Extract the [X, Y] coordinate from the center of the cell holding the provided text.  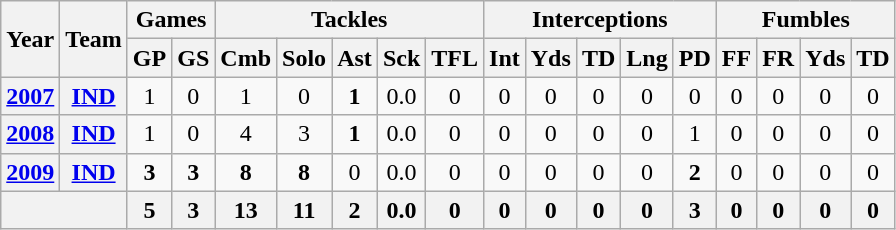
5 [149, 210]
Ast [355, 58]
Lng [647, 58]
PD [694, 58]
11 [304, 210]
2008 [30, 134]
Team [94, 39]
FR [778, 58]
Fumbles [806, 20]
2009 [30, 172]
TFL [455, 58]
GS [194, 58]
4 [246, 134]
2007 [30, 96]
Interceptions [600, 20]
Int [505, 58]
Tackles [350, 20]
13 [246, 210]
Year [30, 39]
Solo [304, 58]
GP [149, 58]
Games [170, 20]
Cmb [246, 58]
FF [736, 58]
Sck [401, 58]
